Search for the cell housing the specified text and yield its [X, Y] center coordinate. 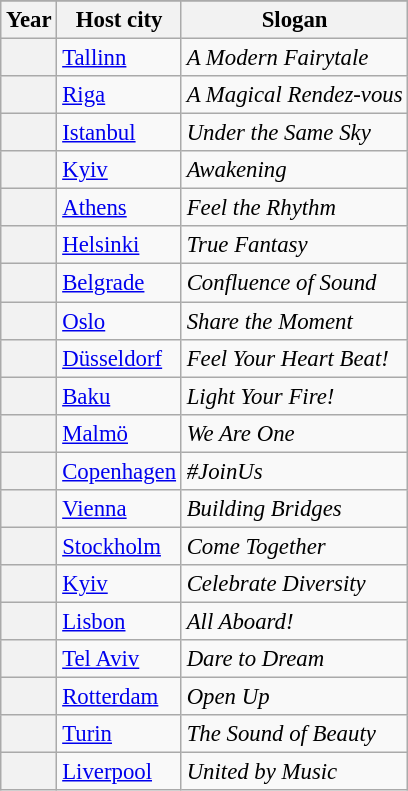
Tel Aviv [119, 659]
Feel Your Heart Beat! [294, 358]
Confluence of Sound [294, 283]
Feel the Rhythm [294, 208]
Stockholm [119, 546]
Share the Moment [294, 321]
Turin [119, 734]
A Modern Fairytale [294, 58]
Düsseldorf [119, 358]
Rotterdam [119, 697]
Dare to Dream [294, 659]
A Magical Rendez-vous [294, 95]
Tallinn [119, 58]
United by Music [294, 772]
Athens [119, 208]
#JoinUs [294, 471]
Lisbon [119, 621]
The Sound of Beauty [294, 734]
Year [29, 20]
Oslo [119, 321]
Celebrate Diversity [294, 584]
Host city [119, 20]
Riga [119, 95]
Come Together [294, 546]
Under the Same Sky [294, 133]
Vienna [119, 509]
Light Your Fire! [294, 396]
Malmö [119, 433]
Awakening [294, 170]
All Aboard! [294, 621]
Building Bridges [294, 509]
Istanbul [119, 133]
Open Up [294, 697]
True Fantasy [294, 245]
We Are One [294, 433]
Liverpool [119, 772]
Helsinki [119, 245]
Copenhagen [119, 471]
Slogan [294, 20]
Baku [119, 396]
Belgrade [119, 283]
